Scan for the cell matching the given text and deliver its [X, Y] coordinate at center. 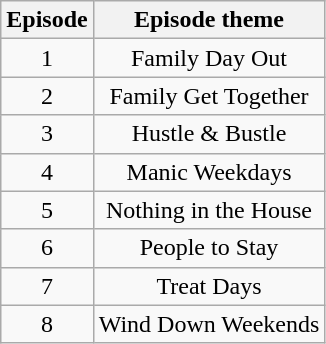
5 [47, 210]
Treat Days [209, 286]
8 [47, 324]
Episode theme [209, 20]
6 [47, 248]
Manic Weekdays [209, 172]
Nothing in the House [209, 210]
1 [47, 58]
3 [47, 134]
Family Get Together [209, 96]
People to Stay [209, 248]
4 [47, 172]
Family Day Out [209, 58]
Episode [47, 20]
Hustle & Bustle [209, 134]
7 [47, 286]
2 [47, 96]
Wind Down Weekends [209, 324]
